Capture the cell that displays the provided text and extract its (x, y) central coordinate. 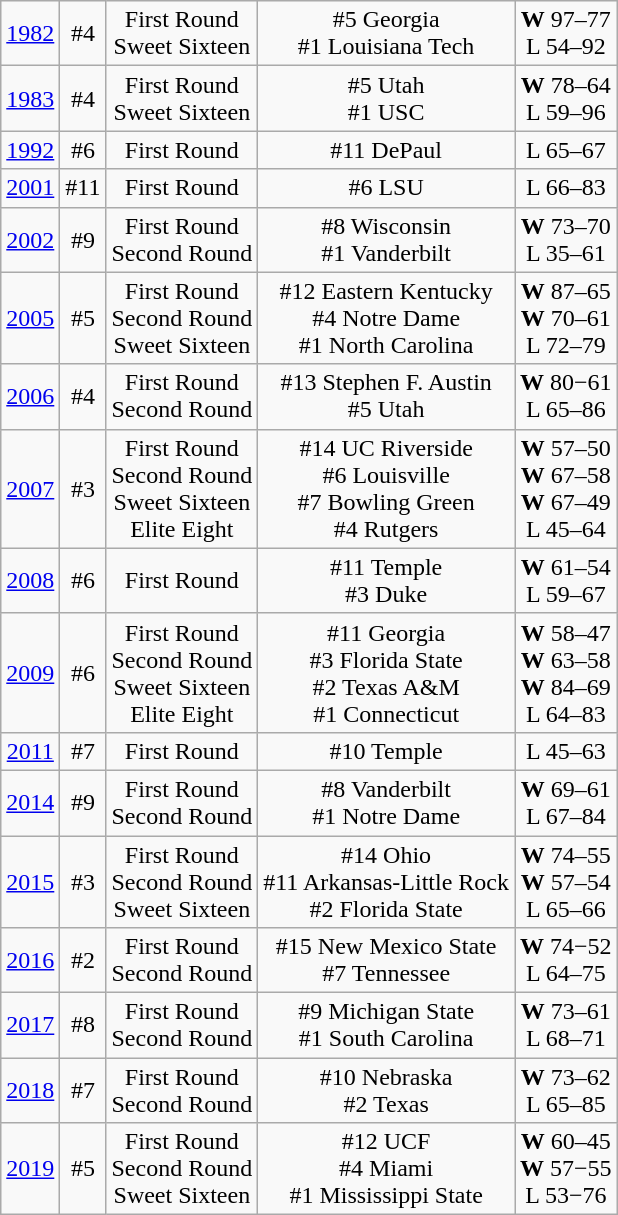
L 45–63 (566, 751)
1983 (30, 98)
#6 LSU (386, 188)
#5 Utah #1 USC (386, 98)
W 61–54 L 59–67 (566, 580)
#8 Wisconsin #1 Vanderbilt (386, 240)
L 66–83 (566, 188)
#8 Vanderbilt #1 Notre Dame (386, 802)
W 69–61 L 67–84 (566, 802)
W 97–77 L 54–92 (566, 34)
W 78–64 L 59–96 (566, 98)
2019 (30, 1169)
1992 (30, 150)
#2 (83, 960)
2011 (30, 751)
W 74–55 W 57–54 L 65–66 (566, 882)
2005 (30, 318)
2001 (30, 188)
W 60–45 W 57−55 L 53−76 (566, 1169)
2007 (30, 488)
#14 UC Riverside #6 Louisville #7 Bowling Green #4 Rutgers (386, 488)
1982 (30, 34)
#5 Georgia #1 Louisiana Tech (386, 34)
2018 (30, 1090)
W 87–65 W 70–61 L 72–79 (566, 318)
W 73–61 L 68–71 (566, 1026)
W 73–62 L 65–85 (566, 1090)
#13 Stephen F. Austin #5 Utah (386, 396)
#11 Temple #3 Duke (386, 580)
#12 UCF #4 Miami #1 Mississippi State (386, 1169)
#12 Eastern Kentucky #4 Notre Dame #1 North Carolina (386, 318)
#11 (83, 188)
2002 (30, 240)
#8 (83, 1026)
#10 Nebraska #2 Texas (386, 1090)
2014 (30, 802)
#15 New Mexico State #7 Tennessee (386, 960)
2006 (30, 396)
#10 Temple (386, 751)
#9 Michigan State #1 South Carolina (386, 1026)
2015 (30, 882)
L 65–67 (566, 150)
2016 (30, 960)
#11 DePaul (386, 150)
W 58–47 W 63–58 W 84–69 L 64–83 (566, 672)
W 80−61 L 65–86 (566, 396)
2008 (30, 580)
2017 (30, 1026)
#14 Ohio #11 Arkansas-Little Rock #2 Florida State (386, 882)
W 57–50 W 67–58 W 67–49 L 45–64 (566, 488)
W 74−52 L 64–75 (566, 960)
W 73–70 L 35–61 (566, 240)
#11 Georgia #3 Florida State #2 Texas A&M #1 Connecticut (386, 672)
2009 (30, 672)
